Capture the cell that displays the provided text and extract its (X, Y) central coordinate. 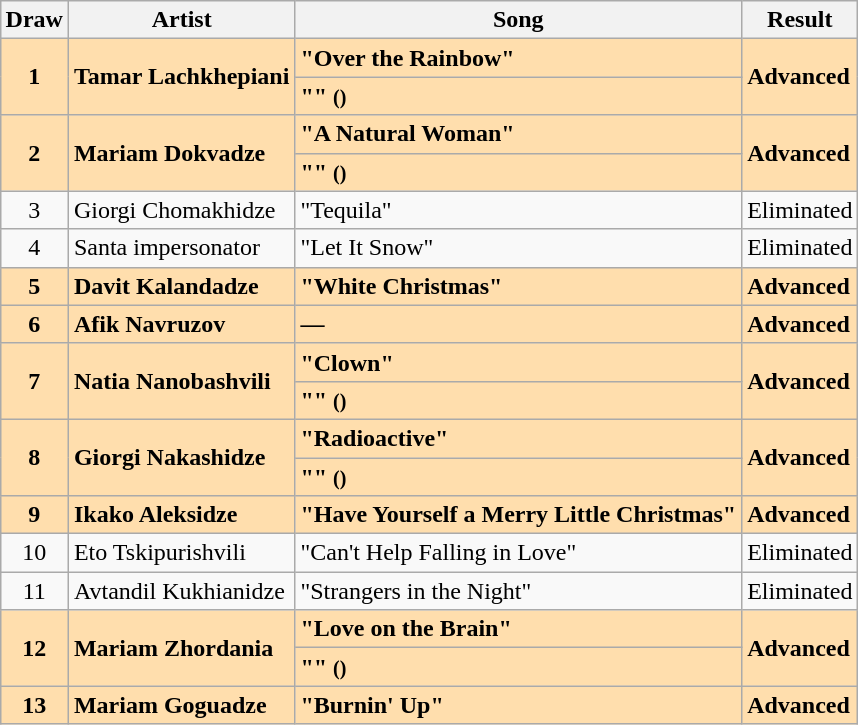
"Burnin' Up" (518, 705)
1 (34, 77)
Draw (34, 20)
5 (34, 286)
Eto Tskipurishvili (181, 553)
2 (34, 153)
Mariam Zhordania (181, 648)
13 (34, 705)
"Strangers in the Night" (518, 591)
"Radioactive" (518, 438)
Davit Kalandadze (181, 286)
"Tequila" (518, 210)
Afik Navruzov (181, 324)
"Clown" (518, 362)
4 (34, 248)
"Can't Help Falling in Love" (518, 553)
7 (34, 381)
Natia Nanobashvili (181, 381)
"Let It Snow" (518, 248)
— (518, 324)
12 (34, 648)
Giorgi Nakashidze (181, 457)
Song (518, 20)
Santa impersonator (181, 248)
"A Natural Woman" (518, 134)
"White Christmas" (518, 286)
"Love on the Brain" (518, 629)
6 (34, 324)
Mariam Dokvadze (181, 153)
Ikako Aleksidze (181, 515)
10 (34, 553)
11 (34, 591)
9 (34, 515)
Avtandil Kukhianidze (181, 591)
Result (800, 20)
Artist (181, 20)
Mariam Goguadze (181, 705)
3 (34, 210)
8 (34, 457)
Giorgi Chomakhidze (181, 210)
Tamar Lachkhepiani (181, 77)
"Over the Rainbow" (518, 58)
"Have Yourself a Merry Little Christmas" (518, 515)
